Output the [X, Y] coordinate of the center of the cell containing the given text.  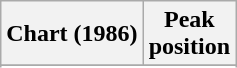
Chart (1986) [72, 34]
Peakposition [189, 34]
